For the text-containing cell, return its midpoint in [x, y] coordinate format. 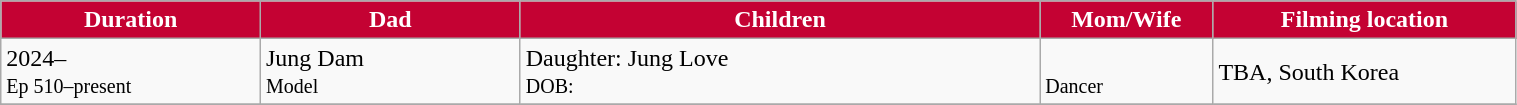
Children [780, 20]
Mom/Wife [1126, 20]
TBA, South Korea [1364, 72]
Filming location [1364, 20]
Jung DamModel [390, 72]
Daughter: Jung Love DOB: [780, 72]
Dancer [1126, 72]
Dad [390, 20]
Duration [131, 20]
2024– Ep 510–present [131, 72]
